Output the (x, y) coordinate of the center of the cell containing the given text.  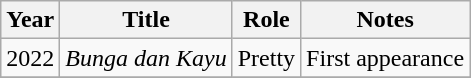
Title (146, 20)
Bunga dan Kayu (146, 58)
Pretty (266, 58)
Year (30, 20)
Notes (386, 20)
2022 (30, 58)
First appearance (386, 58)
Role (266, 20)
